Return (X, Y) of the center of cell containing provided text 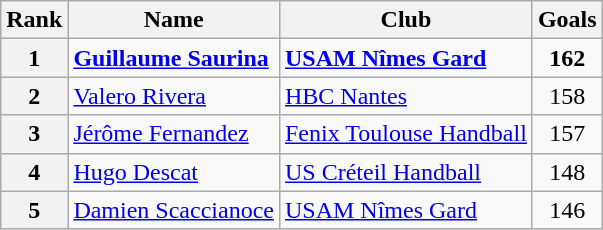
Goals (567, 20)
162 (567, 58)
Jérôme Fernandez (174, 134)
Valero Rivera (174, 96)
Fenix Toulouse Handball (406, 134)
4 (34, 172)
Name (174, 20)
158 (567, 96)
2 (34, 96)
5 (34, 210)
Rank (34, 20)
1 (34, 58)
Damien Scaccianoce (174, 210)
146 (567, 210)
US Créteil Handball (406, 172)
HBC Nantes (406, 96)
Guillaume Saurina (174, 58)
157 (567, 134)
Hugo Descat (174, 172)
148 (567, 172)
3 (34, 134)
Club (406, 20)
